Pinpoint the cell where the given text exists, returning its [X, Y] midpoint coordinate. 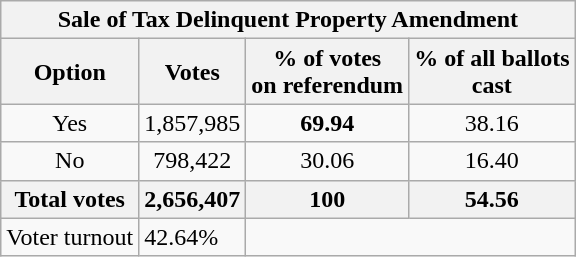
1,857,985 [192, 123]
Option [70, 72]
16.40 [492, 161]
Sale of Tax Delinquent Property Amendment [288, 20]
38.16 [492, 123]
% of all ballotscast [492, 72]
42.64% [192, 237]
Total votes [70, 199]
54.56 [492, 199]
100 [328, 199]
Votes [192, 72]
798,422 [192, 161]
Voter turnout [70, 237]
% of voteson referendum [328, 72]
No [70, 161]
30.06 [328, 161]
Yes [70, 123]
69.94 [328, 123]
2,656,407 [192, 199]
